Provide the (x, y) coordinate of the cell's center where the given text is located.  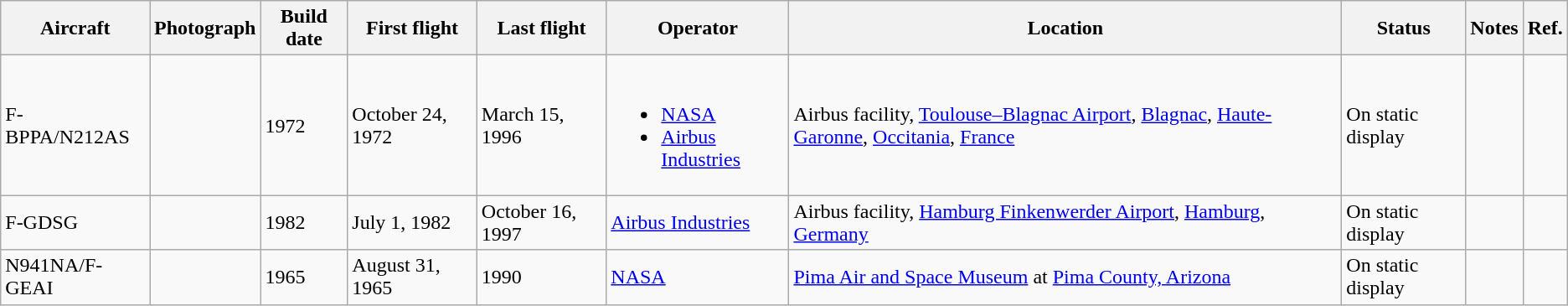
October 24, 1972 (412, 126)
NASA (698, 277)
Operator (698, 29)
N941NA/F-GEAI (75, 277)
Pima Air and Space Museum at Pima County, Arizona (1065, 277)
Photograph (205, 29)
Airbus facility, Hamburg Finkenwerder Airport, Hamburg, Germany (1065, 223)
Notes (1494, 29)
July 1, 1982 (412, 223)
Status (1404, 29)
Aircraft (75, 29)
Build date (304, 29)
October 16, 1997 (541, 223)
NASAAirbus Industries (698, 126)
First flight (412, 29)
March 15, 1996 (541, 126)
Location (1065, 29)
August 31, 1965 (412, 277)
1990 (541, 277)
F-BPPA/N212AS (75, 126)
Ref. (1545, 29)
1982 (304, 223)
Airbus Industries (698, 223)
F-GDSG (75, 223)
Airbus facility, Toulouse–Blagnac Airport, Blagnac, Haute-Garonne, Occitania, France (1065, 126)
Last flight (541, 29)
1965 (304, 277)
1972 (304, 126)
